Extract the [x, y] coordinate from the center of the cell holding the provided text.  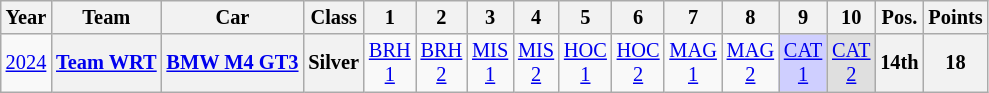
5 [586, 17]
7 [692, 17]
Pos. [899, 17]
2024 [26, 63]
Team WRT [106, 63]
MAG2 [750, 63]
2 [442, 17]
3 [490, 17]
Car [233, 17]
CAT2 [851, 63]
HOC1 [586, 63]
Year [26, 17]
14th [899, 63]
10 [851, 17]
4 [536, 17]
9 [803, 17]
MAG1 [692, 63]
BRH2 [442, 63]
6 [638, 17]
1 [390, 17]
CAT1 [803, 63]
Silver [334, 63]
Team [106, 17]
Class [334, 17]
BMW M4 GT3 [233, 63]
8 [750, 17]
MIS2 [536, 63]
Points [956, 17]
MIS1 [490, 63]
BRH1 [390, 63]
HOC2 [638, 63]
18 [956, 63]
